Return the [X, Y] coordinate for the center point of the cell that contains the specified text.  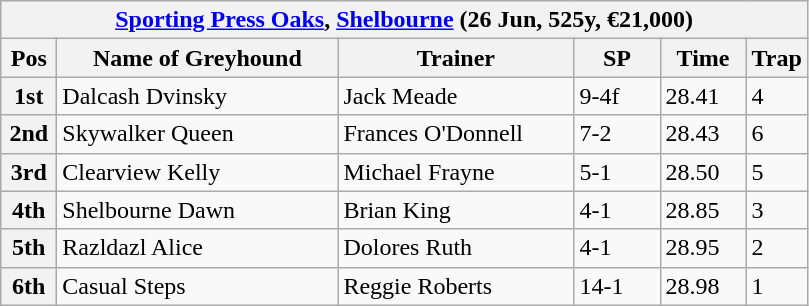
Frances O'Donnell [456, 134]
Skywalker Queen [198, 134]
Time [703, 58]
5-1 [617, 172]
5th [29, 248]
3 [776, 210]
Brian King [456, 210]
Name of Greyhound [198, 58]
5 [776, 172]
Sporting Press Oaks, Shelbourne (26 Jun, 525y, €21,000) [404, 20]
Shelbourne Dawn [198, 210]
28.85 [703, 210]
28.50 [703, 172]
SP [617, 58]
4th [29, 210]
Casual Steps [198, 286]
6th [29, 286]
2 [776, 248]
1st [29, 96]
28.95 [703, 248]
Trainer [456, 58]
Pos [29, 58]
6 [776, 134]
28.98 [703, 286]
2nd [29, 134]
28.41 [703, 96]
Clearview Kelly [198, 172]
3rd [29, 172]
Razldazl Alice [198, 248]
4 [776, 96]
Dolores Ruth [456, 248]
9-4f [617, 96]
1 [776, 286]
Michael Frayne [456, 172]
Dalcash Dvinsky [198, 96]
Reggie Roberts [456, 286]
Jack Meade [456, 96]
28.43 [703, 134]
Trap [776, 58]
14-1 [617, 286]
7-2 [617, 134]
